Output the [x, y] coordinate of the center of the cell containing the given text.  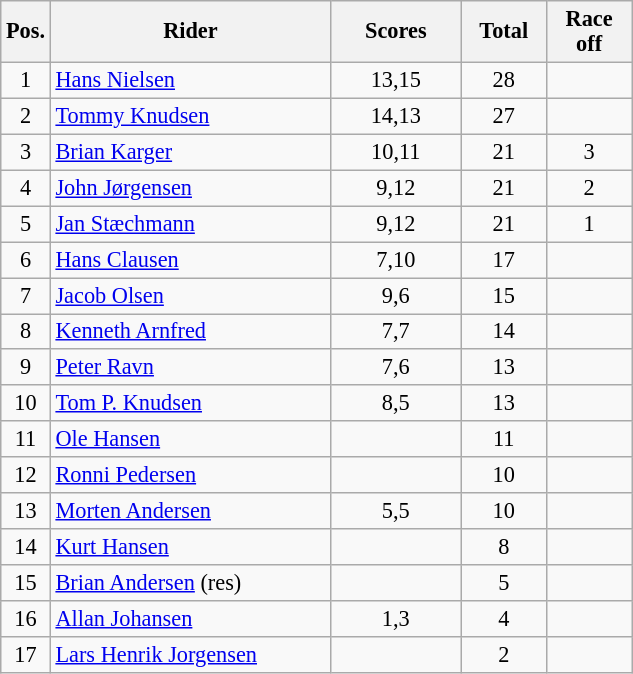
8,5 [396, 403]
16 [26, 619]
Tommy Knudsen [190, 116]
28 [504, 80]
27 [504, 116]
10,11 [396, 152]
Ronni Pedersen [190, 475]
Ole Hansen [190, 439]
Jan Stæchmann [190, 224]
14,13 [396, 116]
Scores [396, 32]
Brian Andersen (res) [190, 583]
Kenneth Arnfred [190, 331]
Race off [588, 32]
12 [26, 475]
Hans Nielsen [190, 80]
Pos. [26, 32]
13,15 [396, 80]
Brian Karger [190, 152]
Lars Henrik Jorgensen [190, 655]
7,7 [396, 331]
5,5 [396, 511]
7,6 [396, 367]
7,10 [396, 260]
1,3 [396, 619]
Allan Johansen [190, 619]
Morten Andersen [190, 511]
Jacob Olsen [190, 295]
Peter Ravn [190, 367]
John Jørgensen [190, 188]
Kurt Hansen [190, 547]
Rider [190, 32]
9 [26, 367]
9,6 [396, 295]
Tom P. Knudsen [190, 403]
7 [26, 295]
Total [504, 32]
6 [26, 260]
Hans Clausen [190, 260]
